Return (X, Y) of the center of cell containing provided text 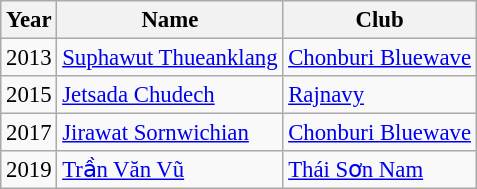
Thái Sơn Nam (380, 170)
2013 (29, 58)
Jirawat Sornwichian (170, 133)
2015 (29, 95)
Name (170, 20)
Trần Văn Vũ (170, 170)
Rajnavy (380, 95)
Jetsada Chudech (170, 95)
2019 (29, 170)
Year (29, 20)
Club (380, 20)
Suphawut Thueanklang (170, 58)
2017 (29, 133)
